Output the [x, y] coordinate of the center of the cell containing the given text.  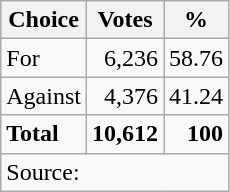
58.76 [196, 58]
Against [44, 96]
% [196, 20]
6,236 [124, 58]
10,612 [124, 134]
4,376 [124, 96]
Choice [44, 20]
100 [196, 134]
41.24 [196, 96]
Total [44, 134]
For [44, 58]
Votes [124, 20]
Source: [115, 172]
